Extract the (X, Y) coordinate from the center of the cell holding the provided text.  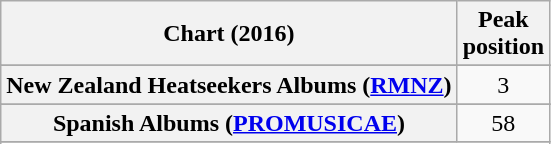
Spanish Albums (PROMUSICAE) (229, 123)
3 (503, 85)
58 (503, 123)
New Zealand Heatseekers Albums (RMNZ) (229, 85)
Peak position (503, 34)
Chart (2016) (229, 34)
